Search for the cell housing the specified text and yield its (x, y) center coordinate. 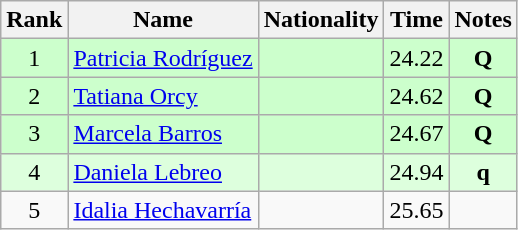
25.65 (416, 210)
24.94 (416, 172)
1 (34, 58)
Notes (483, 20)
24.62 (416, 96)
24.22 (416, 58)
4 (34, 172)
5 (34, 210)
Name (163, 20)
Rank (34, 20)
24.67 (416, 134)
Time (416, 20)
Tatiana Orcy (163, 96)
Marcela Barros (163, 134)
q (483, 172)
Idalia Hechavarría (163, 210)
2 (34, 96)
Patricia Rodríguez (163, 58)
3 (34, 134)
Daniela Lebreo (163, 172)
Nationality (321, 20)
